Extract the (X, Y) coordinate from the center of the cell holding the provided text.  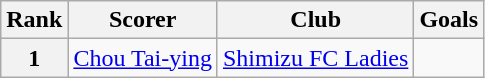
Shimizu FC Ladies (315, 58)
Goals (449, 20)
1 (34, 58)
Club (315, 20)
Rank (34, 20)
Chou Tai-ying (143, 58)
Scorer (143, 20)
